Find where the given text appears and provide that cell's center as (x, y) coordinate. 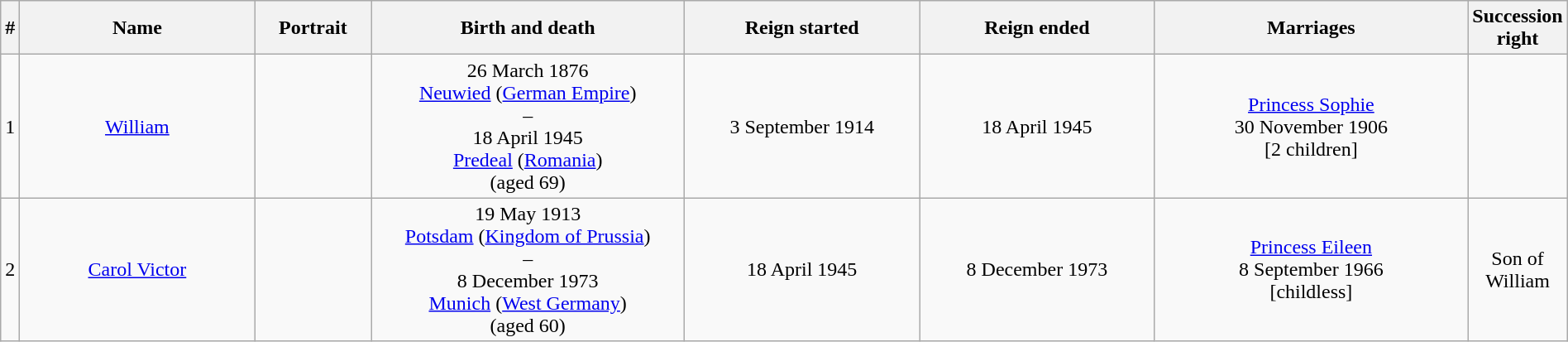
Reign ended (1037, 28)
Reign started (802, 28)
Succession right (1518, 28)
19 May 1913Potsdam (Kingdom of Prussia)–8 December 1973Munich (West Germany)(aged 60) (528, 270)
Name (137, 28)
Portrait (313, 28)
26 March 1876Neuwied (German Empire)–18 April 1945Predeal (Romania)(aged 69) (528, 126)
Birth and death (528, 28)
2 (10, 270)
3 September 1914 (802, 126)
1 (10, 126)
8 December 1973 (1037, 270)
William (137, 126)
# (10, 28)
Son ofWilliam (1518, 270)
Marriages (1312, 28)
Princess Eileen8 September 1966[childless] (1312, 270)
Princess Sophie30 November 1906[2 children] (1312, 126)
Carol Victor (137, 270)
